Pinpoint the cell where the given text exists, returning its [X, Y] midpoint coordinate. 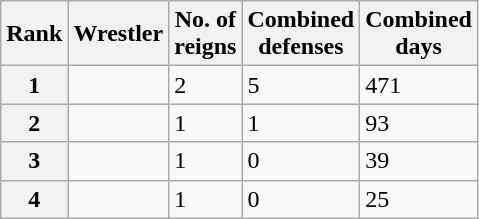
Combineddays [419, 34]
25 [419, 199]
Wrestler [118, 34]
3 [34, 161]
Rank [34, 34]
Combineddefenses [301, 34]
471 [419, 85]
93 [419, 123]
39 [419, 161]
4 [34, 199]
5 [301, 85]
No. ofreigns [206, 34]
